Detect which cell encompasses the target text, then output its (X, Y) center coordinate. 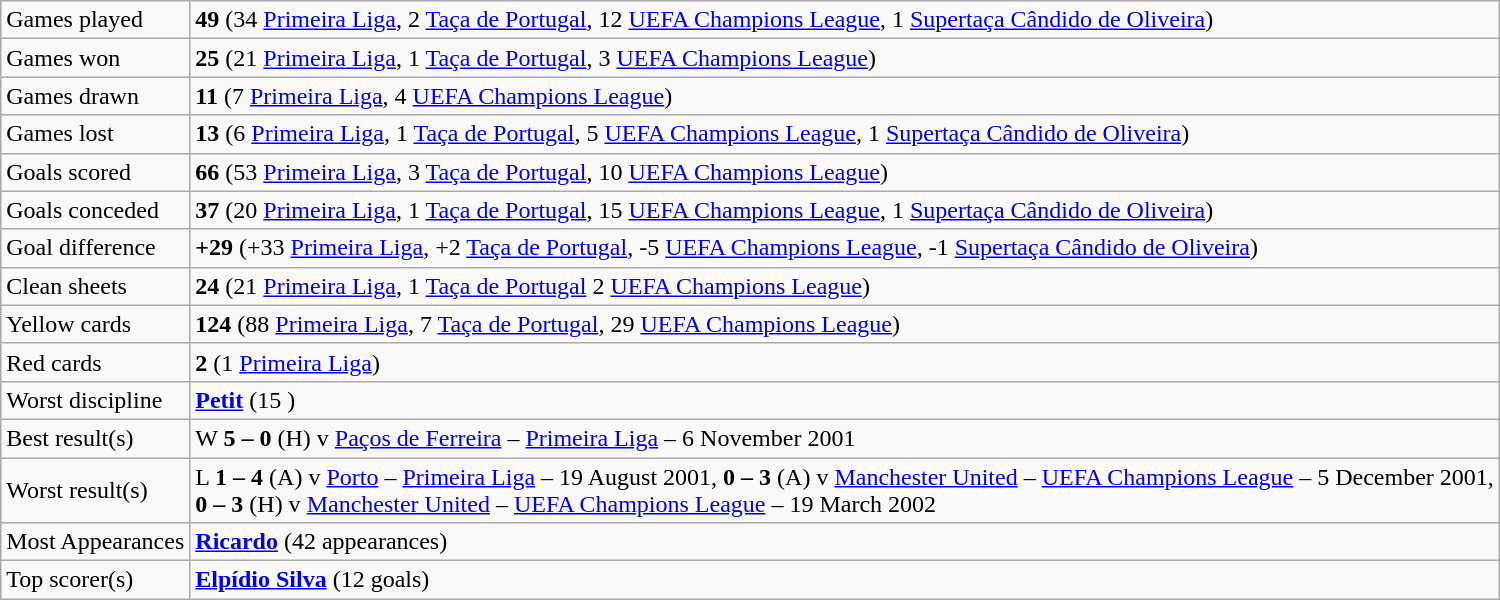
Games won (96, 58)
+29 (+33 Primeira Liga, +2 Taça de Portugal, -5 UEFA Champions League, -1 Supertaça Cândido de Oliveira) (845, 248)
49 (34 Primeira Liga, 2 Taça de Portugal, 12 UEFA Champions League, 1 Supertaça Cândido de Oliveira) (845, 20)
2 (1 Primeira Liga) (845, 362)
Goals scored (96, 172)
24 (21 Primeira Liga, 1 Taça de Portugal 2 UEFA Champions League) (845, 286)
Top scorer(s) (96, 580)
Games lost (96, 134)
Goal difference (96, 248)
Games drawn (96, 96)
11 (7 Primeira Liga, 4 UEFA Champions League) (845, 96)
124 (88 Primeira Liga, 7 Taça de Portugal, 29 UEFA Champions League) (845, 324)
Worst result(s) (96, 490)
Ricardo (42 appearances) (845, 542)
W 5 – 0 (H) v Paços de Ferreira – Primeira Liga – 6 November 2001 (845, 438)
66 (53 Primeira Liga, 3 Taça de Portugal, 10 UEFA Champions League) (845, 172)
Games played (96, 20)
Most Appearances (96, 542)
Red cards (96, 362)
Worst discipline (96, 400)
Clean sheets (96, 286)
Goals conceded (96, 210)
Best result(s) (96, 438)
Petit (15 ) (845, 400)
25 (21 Primeira Liga, 1 Taça de Portugal, 3 UEFA Champions League) (845, 58)
Yellow cards (96, 324)
37 (20 Primeira Liga, 1 Taça de Portugal, 15 UEFA Champions League, 1 Supertaça Cândido de Oliveira) (845, 210)
13 (6 Primeira Liga, 1 Taça de Portugal, 5 UEFA Champions League, 1 Supertaça Cândido de Oliveira) (845, 134)
Elpídio Silva (12 goals) (845, 580)
